Detect which cell encompasses the target text, then output its (x, y) center coordinate. 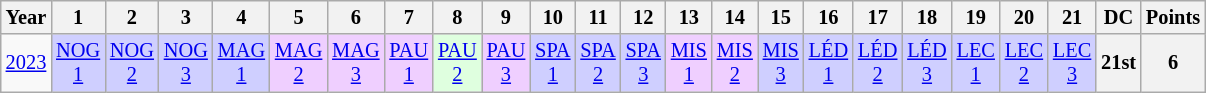
MIS1 (689, 63)
DC (1118, 17)
LEC1 (976, 63)
MAG2 (298, 63)
20 (1024, 17)
NOG3 (186, 63)
LÉD3 (926, 63)
7 (408, 17)
21st (1118, 63)
11 (598, 17)
10 (552, 17)
5 (298, 17)
SPA1 (552, 63)
13 (689, 17)
PAU2 (458, 63)
LÉD1 (828, 63)
4 (242, 17)
Points (1173, 17)
PAU3 (506, 63)
SPA2 (598, 63)
LEC2 (1024, 63)
15 (781, 17)
19 (976, 17)
MAG3 (356, 63)
12 (644, 17)
18 (926, 17)
PAU1 (408, 63)
3 (186, 17)
Year (26, 17)
16 (828, 17)
2023 (26, 63)
MIS3 (781, 63)
LÉD2 (878, 63)
LEC3 (1072, 63)
NOG1 (78, 63)
MAG1 (242, 63)
17 (878, 17)
SPA3 (644, 63)
8 (458, 17)
NOG2 (132, 63)
2 (132, 17)
MIS2 (735, 63)
21 (1072, 17)
9 (506, 17)
1 (78, 17)
14 (735, 17)
